Search for the cell housing the specified text and yield its [X, Y] center coordinate. 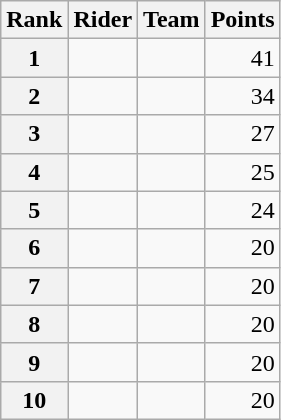
34 [242, 96]
9 [34, 362]
6 [34, 248]
41 [242, 58]
5 [34, 210]
Points [242, 20]
25 [242, 172]
1 [34, 58]
27 [242, 134]
Rank [34, 20]
Team [172, 20]
8 [34, 324]
24 [242, 210]
3 [34, 134]
2 [34, 96]
10 [34, 400]
7 [34, 286]
Rider [103, 20]
4 [34, 172]
